Determine the (X, Y) coordinate at the center of the cell enclosing the given text.  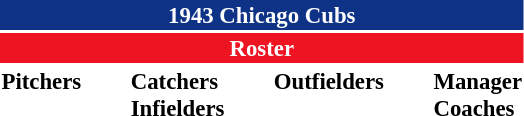
1943 Chicago Cubs (262, 15)
Roster (262, 48)
